Extract the [X, Y] coordinate from the center of the cell holding the provided text.  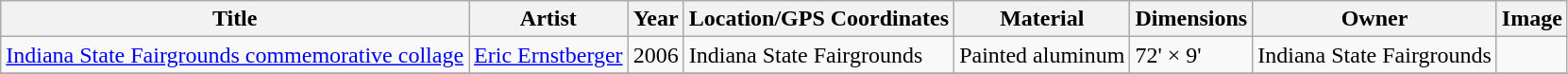
Dimensions [1191, 19]
Material [1042, 19]
Image [1531, 19]
Painted aluminum [1042, 55]
2006 [655, 55]
Owner [1374, 19]
Location/GPS Coordinates [818, 19]
Year [655, 19]
72' × 9' [1191, 55]
Artist [549, 19]
Indiana State Fairgrounds commemorative collage [235, 55]
Eric Ernstberger [549, 55]
Title [235, 19]
